Search for the cell housing the specified text and yield its (x, y) center coordinate. 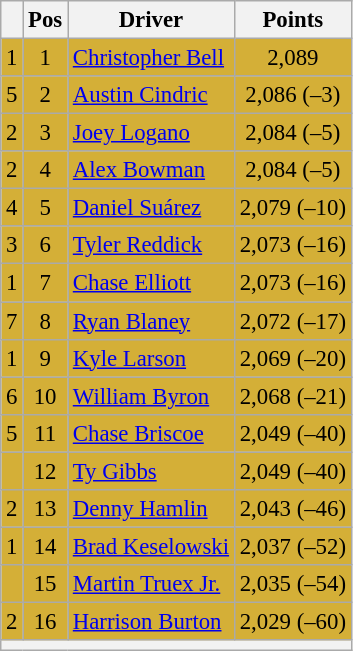
8 (46, 321)
Kyle Larson (152, 358)
11 (46, 433)
Points (292, 20)
2,035 (–54) (292, 584)
2,029 (–60) (292, 621)
15 (46, 584)
2,069 (–20) (292, 358)
12 (46, 471)
Austin Cindric (152, 95)
Joey Logano (152, 133)
Alex Bowman (152, 170)
Denny Hamlin (152, 509)
2,068 (–21) (292, 396)
Tyler Reddick (152, 245)
Ryan Blaney (152, 321)
Daniel Suárez (152, 208)
13 (46, 509)
2,079 (–10) (292, 208)
Ty Gibbs (152, 471)
2,089 (292, 58)
Brad Keselowski (152, 546)
Martin Truex Jr. (152, 584)
10 (46, 396)
Chase Elliott (152, 283)
Driver (152, 20)
Christopher Bell (152, 58)
2,037 (–52) (292, 546)
9 (46, 358)
Chase Briscoe (152, 433)
2,043 (–46) (292, 509)
Harrison Burton (152, 621)
2,086 (–3) (292, 95)
14 (46, 546)
2,072 (–17) (292, 321)
William Byron (152, 396)
16 (46, 621)
Pos (46, 20)
